Detect which cell encompasses the target text, then output its [x, y] center coordinate. 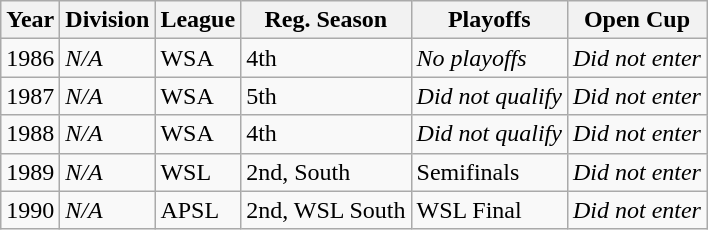
1990 [30, 210]
2nd, South [326, 172]
Year [30, 20]
No playoffs [489, 58]
Open Cup [636, 20]
1986 [30, 58]
2nd, WSL South [326, 210]
1987 [30, 96]
WSL [198, 172]
APSL [198, 210]
Playoffs [489, 20]
1988 [30, 134]
Semifinals [489, 172]
League [198, 20]
Reg. Season [326, 20]
5th [326, 96]
Division [108, 20]
WSL Final [489, 210]
1989 [30, 172]
